Provide the (x, y) coordinate of the cell's center where the given text is located.  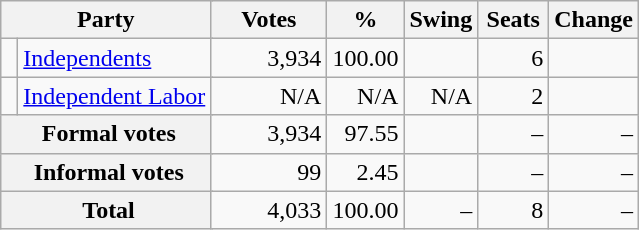
6 (514, 58)
Formal votes (106, 134)
Swing (441, 20)
99 (269, 172)
Independent Labor (114, 96)
2 (514, 96)
4,033 (269, 210)
Informal votes (106, 172)
Party (106, 20)
Total (106, 210)
2.45 (366, 172)
Change (594, 20)
97.55 (366, 134)
8 (514, 210)
Independents (114, 58)
Seats (514, 20)
% (366, 20)
Votes (269, 20)
